Scan for the cell matching the given text and deliver its (x, y) coordinate at center. 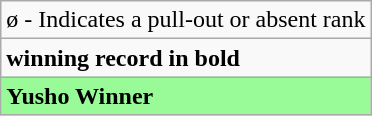
Yusho Winner (186, 96)
ø - Indicates a pull-out or absent rank (186, 20)
winning record in bold (186, 58)
